Pinpoint the cell where the given text exists, returning its [X, Y] midpoint coordinate. 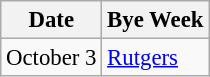
Bye Week [156, 20]
October 3 [52, 58]
Date [52, 20]
Rutgers [156, 58]
